Locate the cell with the specified text and output its [X, Y] center coordinate. 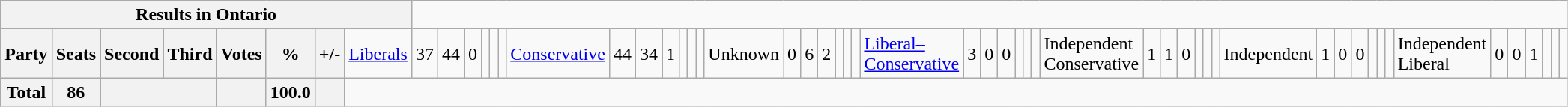
Results in Ontario [207, 15]
Party [26, 54]
Liberal–Conservative [912, 54]
34 [649, 54]
Liberals [378, 54]
Third [190, 54]
86 [76, 92]
Conservative [558, 54]
Unknown [744, 54]
100.0 [291, 92]
Seats [76, 54]
6 [809, 54]
37 [424, 54]
2 [827, 54]
% [291, 54]
Total [26, 92]
Votes [241, 54]
+/- [330, 54]
Independent [1268, 54]
Second [132, 54]
Independent Conservative [1092, 54]
3 [972, 54]
Independent Liberal [1442, 54]
